Determine the [x, y] coordinate at the center of the cell enclosing the given text.  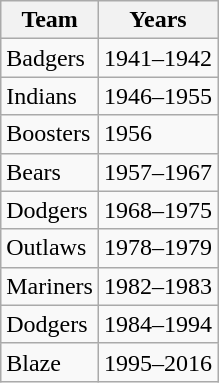
Team [50, 20]
Outlaws [50, 248]
Indians [50, 96]
1956 [158, 134]
1968–1975 [158, 210]
Bears [50, 172]
1982–1983 [158, 286]
Badgers [50, 58]
1995–2016 [158, 362]
1946–1955 [158, 96]
Boosters [50, 134]
1984–1994 [158, 324]
1978–1979 [158, 248]
Mariners [50, 286]
1957–1967 [158, 172]
Blaze [50, 362]
Years [158, 20]
1941–1942 [158, 58]
